Return [X, Y] of the center of cell containing provided text 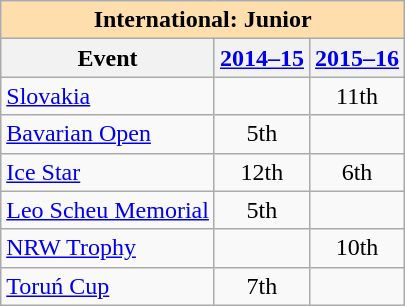
12th [262, 172]
Bavarian Open [108, 134]
Toruń Cup [108, 286]
7th [262, 286]
Event [108, 58]
2014–15 [262, 58]
Ice Star [108, 172]
10th [356, 248]
NRW Trophy [108, 248]
2015–16 [356, 58]
6th [356, 172]
11th [356, 96]
International: Junior [203, 20]
Slovakia [108, 96]
Leo Scheu Memorial [108, 210]
